Extract the (X, Y) coordinate from the center of the cell holding the provided text.  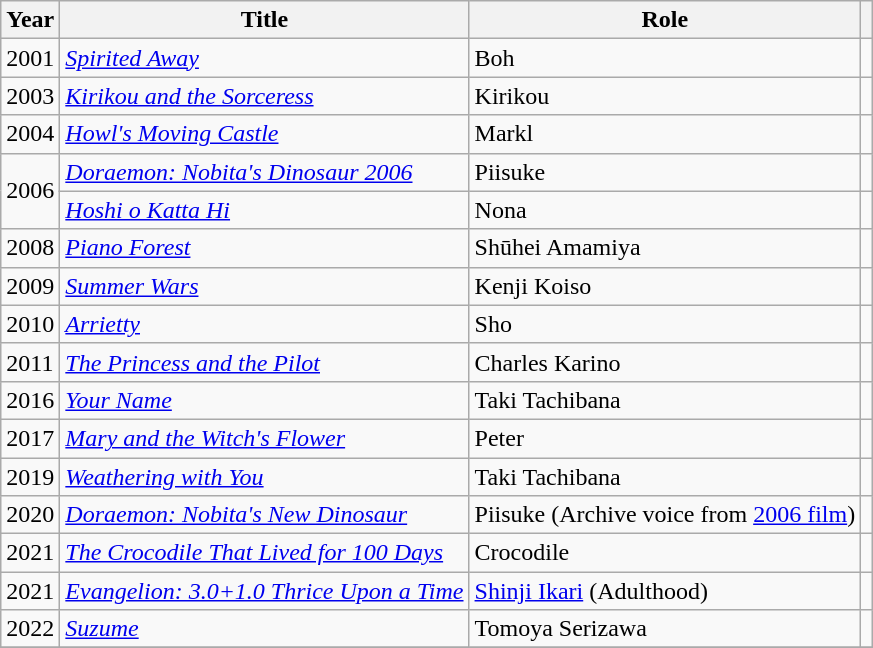
Crocodile (665, 553)
Howl's Moving Castle (264, 134)
Tomoya Serizawa (665, 629)
Your Name (264, 400)
Summer Wars (264, 286)
2019 (30, 477)
Nona (665, 210)
Doraemon: Nobita's New Dinosaur (264, 515)
Markl (665, 134)
2010 (30, 324)
Arrietty (264, 324)
2016 (30, 400)
2020 (30, 515)
2001 (30, 58)
Evangelion: 3.0+1.0 Thrice Upon a Time (264, 591)
Sho (665, 324)
2003 (30, 96)
Year (30, 20)
Suzume (264, 629)
Title (264, 20)
Piisuke (665, 172)
2022 (30, 629)
2006 (30, 191)
Kenji Koiso (665, 286)
Peter (665, 438)
The Princess and the Pilot (264, 362)
Shinji Ikari (Adulthood) (665, 591)
2009 (30, 286)
2017 (30, 438)
Kirikou (665, 96)
The Crocodile That Lived for 100 Days (264, 553)
Kirikou and the Sorceress (264, 96)
2008 (30, 248)
Weathering with You (264, 477)
Piisuke (Archive voice from 2006 film) (665, 515)
Role (665, 20)
Spirited Away (264, 58)
Hoshi o Katta Hi (264, 210)
Boh (665, 58)
Piano Forest (264, 248)
Doraemon: Nobita's Dinosaur 2006 (264, 172)
Charles Karino (665, 362)
2011 (30, 362)
Mary and the Witch's Flower (264, 438)
2004 (30, 134)
Shūhei Amamiya (665, 248)
